Pinpoint the cell where the given text exists, returning its [x, y] midpoint coordinate. 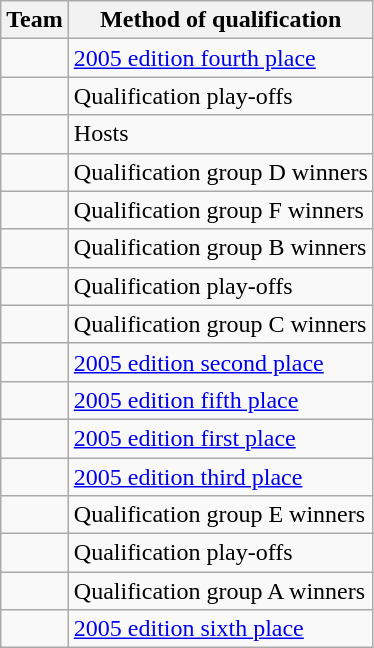
2005 edition second place [220, 362]
Qualification group E winners [220, 515]
Hosts [220, 134]
2005 edition first place [220, 438]
2005 edition sixth place [220, 629]
2005 edition fifth place [220, 400]
Qualification group C winners [220, 324]
Qualification group B winners [220, 248]
Method of qualification [220, 20]
Qualification group F winners [220, 210]
2005 edition fourth place [220, 58]
Team [35, 20]
Qualification group A winners [220, 591]
2005 edition third place [220, 477]
Qualification group D winners [220, 172]
